Return [X, Y] of the center of cell containing provided text 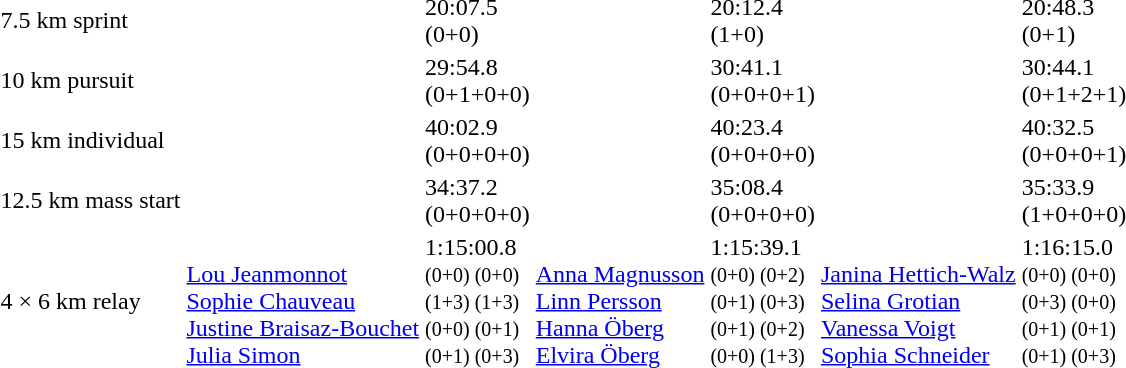
34:37.2(0+0+0+0) [478, 200]
29:54.8(0+1+0+0) [478, 80]
40:23.4(0+0+0+0) [763, 140]
40:02.9(0+0+0+0) [478, 140]
35:08.4(0+0+0+0) [763, 200]
30:41.1(0+0+0+1) [763, 80]
